Find where the given text appears and provide that cell's center as [x, y] coordinate. 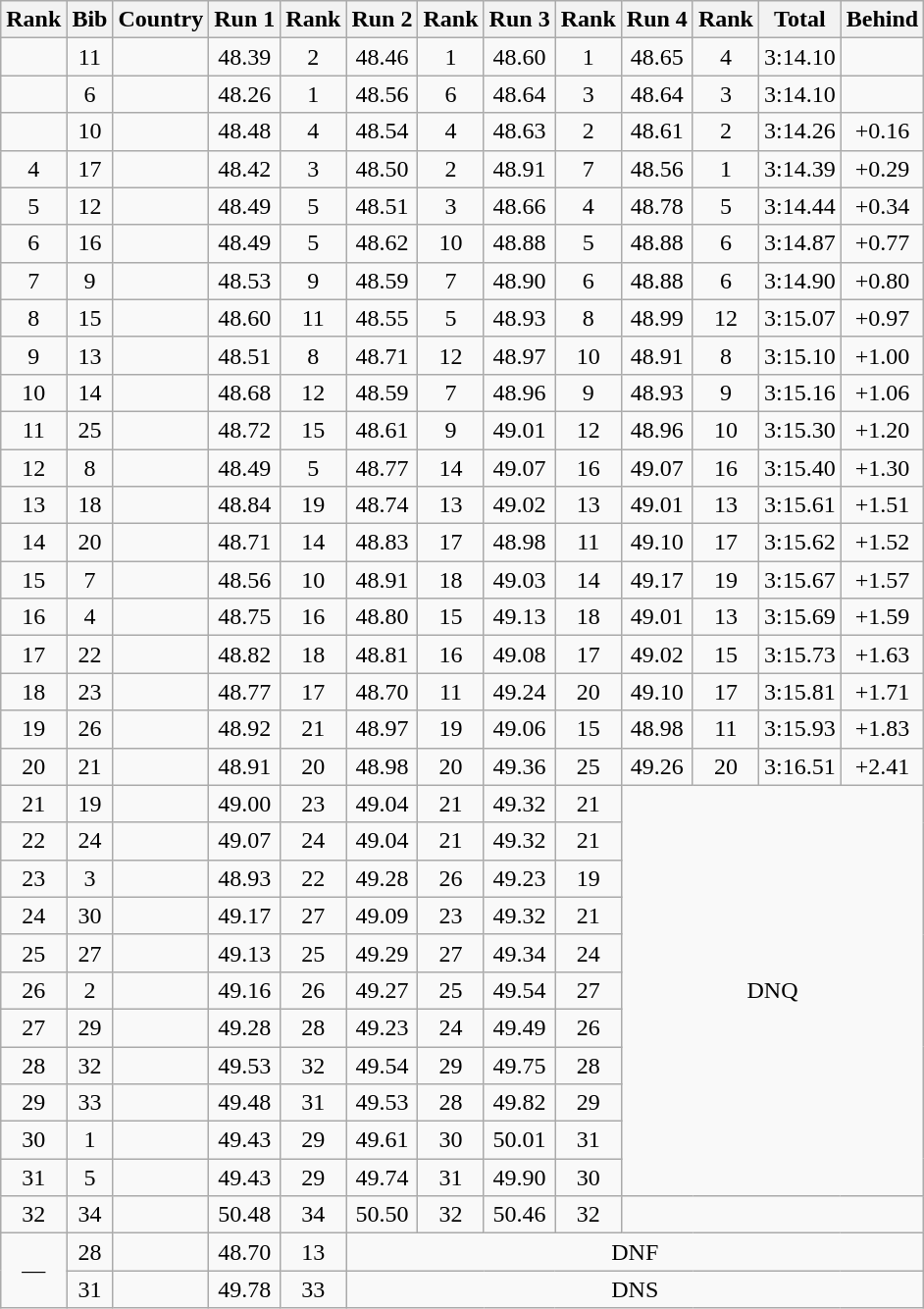
48.66 [520, 206]
3:14.39 [799, 169]
+0.97 [882, 318]
49.09 [383, 916]
49.90 [520, 1178]
— [33, 1271]
48.78 [657, 206]
3:15.93 [799, 729]
50.48 [245, 1215]
48.55 [383, 318]
DNF [636, 1252]
48.82 [245, 654]
48.65 [657, 57]
3:15.30 [799, 430]
48.50 [383, 169]
DNS [636, 1289]
48.26 [245, 94]
49.03 [520, 580]
49.82 [520, 1103]
+2.41 [882, 766]
+1.57 [882, 580]
49.26 [657, 766]
+1.06 [882, 393]
48.48 [245, 131]
48.54 [383, 131]
48.68 [245, 393]
3:14.87 [799, 243]
3:15.40 [799, 468]
+1.71 [882, 692]
3:14.90 [799, 281]
+1.83 [882, 729]
3:16.51 [799, 766]
48.99 [657, 318]
50.46 [520, 1215]
+1.52 [882, 543]
+1.20 [882, 430]
+0.16 [882, 131]
3:15.67 [799, 580]
+1.00 [882, 355]
3:15.81 [799, 692]
49.00 [245, 804]
+1.30 [882, 468]
49.29 [383, 953]
+1.59 [882, 617]
49.16 [245, 990]
48.53 [245, 281]
Behind [882, 20]
+0.77 [882, 243]
48.81 [383, 654]
3:15.10 [799, 355]
+0.34 [882, 206]
48.90 [520, 281]
3:15.73 [799, 654]
48.84 [245, 505]
Run 3 [520, 20]
49.74 [383, 1178]
3:15.16 [799, 393]
+1.63 [882, 654]
Run 1 [245, 20]
DNQ [772, 991]
48.74 [383, 505]
48.63 [520, 131]
48.92 [245, 729]
3:15.07 [799, 318]
Bib [90, 20]
48.72 [245, 430]
Run 2 [383, 20]
48.39 [245, 57]
49.49 [520, 1027]
3:15.69 [799, 617]
3:14.26 [799, 131]
49.61 [383, 1140]
48.83 [383, 543]
48.62 [383, 243]
3:15.62 [799, 543]
49.36 [520, 766]
3:14.44 [799, 206]
49.48 [245, 1103]
49.08 [520, 654]
49.27 [383, 990]
49.75 [520, 1065]
3:15.61 [799, 505]
49.24 [520, 692]
Total [799, 20]
50.01 [520, 1140]
49.06 [520, 729]
48.46 [383, 57]
48.80 [383, 617]
49.78 [245, 1289]
+0.80 [882, 281]
+1.51 [882, 505]
49.34 [520, 953]
48.75 [245, 617]
Run 4 [657, 20]
50.50 [383, 1215]
Country [161, 20]
48.42 [245, 169]
+0.29 [882, 169]
